Provide the [X, Y] coordinate of the cell's center where the given text is located.  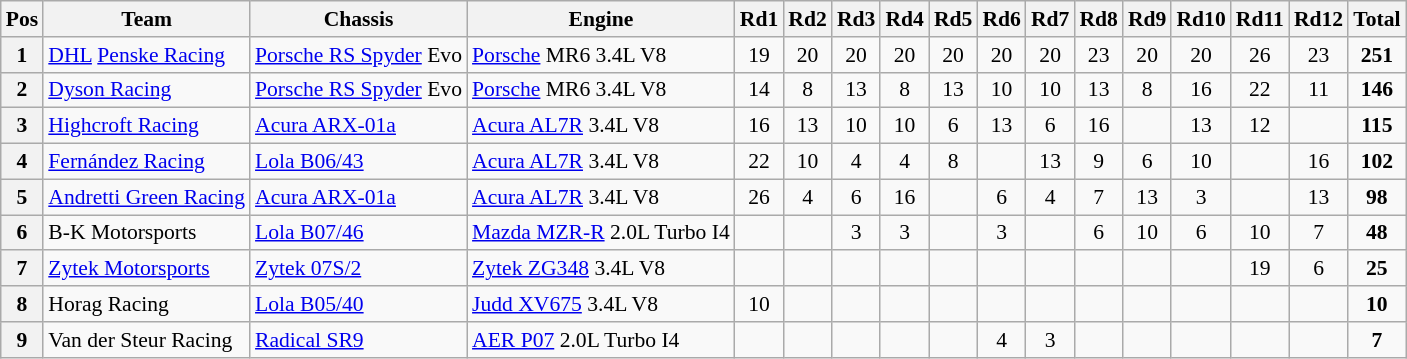
Van der Steur Racing [146, 340]
251 [1376, 55]
11 [1318, 90]
25 [1376, 269]
Horag Racing [146, 304]
Total [1376, 19]
2 [22, 90]
5 [22, 197]
Zytek 07S/2 [358, 269]
Rd11 [1260, 19]
Rd5 [954, 19]
Pos [22, 19]
Rd8 [1098, 19]
Rd4 [904, 19]
115 [1376, 126]
Mazda MZR-R 2.0L Turbo I4 [601, 233]
48 [1376, 233]
Judd XV675 3.4L V8 [601, 304]
146 [1376, 90]
B-K Motorsports [146, 233]
Rd6 [1002, 19]
Dyson Racing [146, 90]
1 [22, 55]
Fernández Racing [146, 162]
Chassis [358, 19]
102 [1376, 162]
Rd3 [856, 19]
Rd9 [1148, 19]
Radical SR9 [358, 340]
DHL Penske Racing [146, 55]
Rd7 [1050, 19]
14 [760, 90]
Andretti Green Racing [146, 197]
12 [1260, 126]
Rd10 [1200, 19]
Rd1 [760, 19]
Lola B06/43 [358, 162]
98 [1376, 197]
Zytek Motorsports [146, 269]
AER P07 2.0L Turbo I4 [601, 340]
Engine [601, 19]
Lola B07/46 [358, 233]
Rd12 [1318, 19]
Rd2 [808, 19]
Lola B05/40 [358, 304]
Zytek ZG348 3.4L V8 [601, 269]
Highcroft Racing [146, 126]
Team [146, 19]
